Search for the cell housing the specified text and yield its (X, Y) center coordinate. 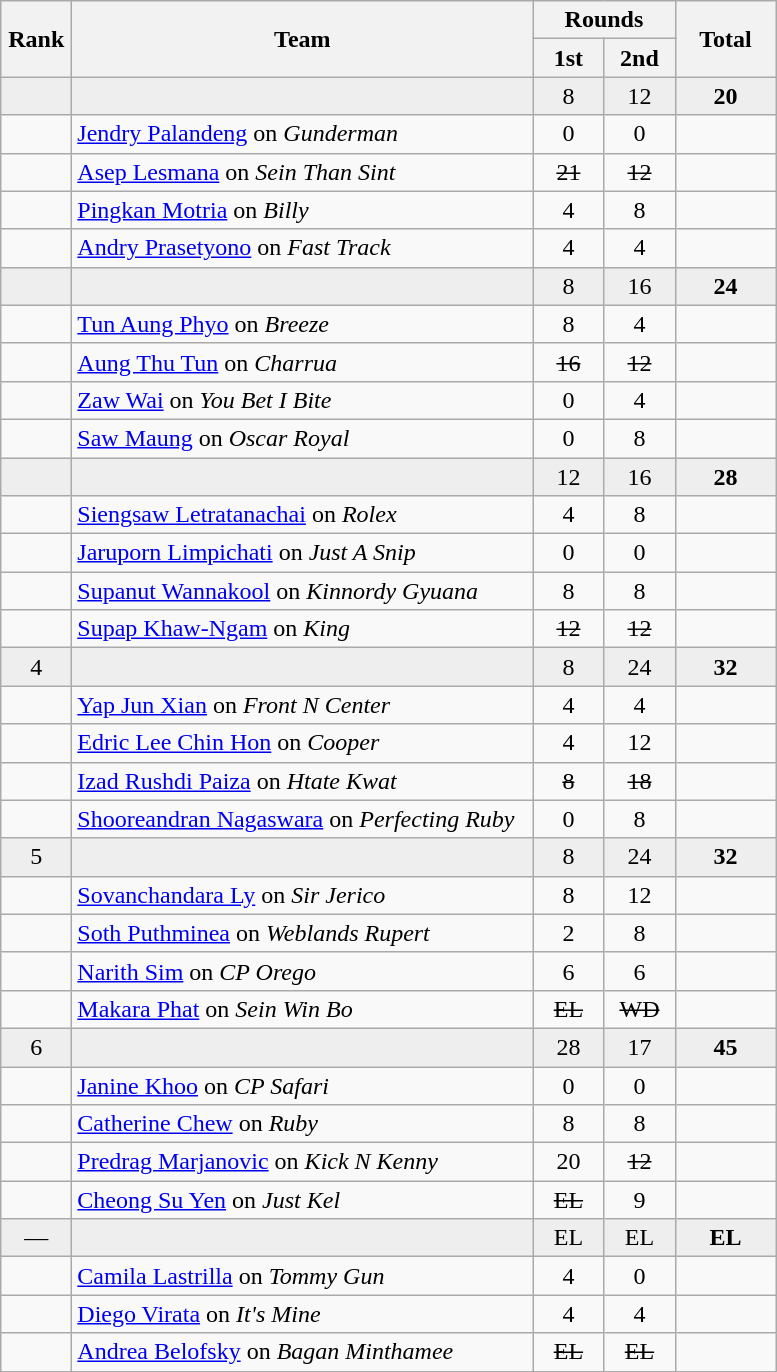
Tun Aung Phyo on Breeze (302, 324)
Aung Thu Tun on Charrua (302, 362)
9 (640, 1200)
Camila Lastrilla on Tommy Gun (302, 1276)
Siengsaw Letratanachai on Rolex (302, 515)
Yap Jun Xian on Front N Center (302, 705)
Total (726, 39)
21 (568, 172)
Makara Phat on Sein Win Bo (302, 1009)
Pingkan Motria on Billy (302, 210)
Rounds (604, 20)
5 (36, 857)
Team (302, 39)
Soth Puthminea on Weblands Rupert (302, 933)
Asep Lesmana on Sein Than Sint (302, 172)
Supanut Wannakool on Kinnordy Gyuana (302, 591)
Jaruporn Limpichati on Just A Snip (302, 553)
Shooreandran Nagaswara on Perfecting Ruby (302, 819)
— (36, 1238)
Sovanchandara Ly on Sir Jerico (302, 895)
Cheong Su Yen on Just Kel (302, 1200)
Diego Virata on It's Mine (302, 1314)
45 (726, 1047)
Edric Lee Chin Hon on Cooper (302, 743)
Supap Khaw-Ngam on King (302, 629)
2nd (640, 58)
17 (640, 1047)
Saw Maung on Oscar Royal (302, 438)
Janine Khoo on CP Safari (302, 1085)
Rank (36, 39)
1st (568, 58)
Narith Sim on CP Orego (302, 971)
WD (640, 1009)
Andry Prasetyono on Fast Track (302, 248)
Andrea Belofsky on Bagan Minthamee (302, 1352)
Catherine Chew on Ruby (302, 1124)
18 (640, 781)
Zaw Wai on You Bet I Bite (302, 400)
Jendry Palandeng on Gunderman (302, 134)
Izad Rushdi Paiza on Htate Kwat (302, 781)
2 (568, 933)
Predrag Marjanovic on Kick N Kenny (302, 1162)
